Identify which cell holds the provided text, then report its (X, Y) central coordinate. 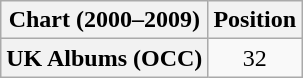
32 (255, 58)
UK Albums (OCC) (104, 58)
Position (255, 20)
Chart (2000–2009) (104, 20)
